Find where the given text appears and provide that cell's center as (X, Y) coordinate. 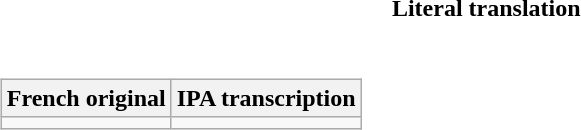
IPA transcription (266, 98)
French original (86, 98)
